Scan for the cell matching the given text and deliver its [x, y] coordinate at center. 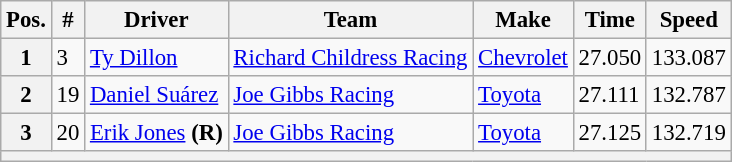
20 [68, 133]
27.111 [610, 95]
Pos. [26, 20]
132.787 [688, 95]
19 [68, 95]
27.050 [610, 58]
133.087 [688, 58]
# [68, 20]
Driver [156, 20]
1 [26, 58]
Ty Dillon [156, 58]
Chevrolet [523, 58]
Speed [688, 20]
132.719 [688, 133]
Daniel Suárez [156, 95]
Team [350, 20]
Make [523, 20]
Time [610, 20]
27.125 [610, 133]
Richard Childress Racing [350, 58]
2 [26, 95]
Erik Jones (R) [156, 133]
